Provide the [X, Y] coordinate of the cell's center where the given text is located.  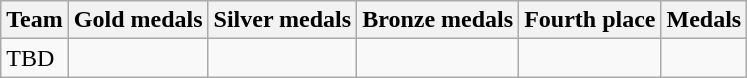
Team [35, 20]
Medals [704, 20]
Fourth place [590, 20]
Silver medals [282, 20]
Bronze medals [438, 20]
Gold medals [138, 20]
TBD [35, 58]
